Detect which cell encompasses the target text, then output its (x, y) center coordinate. 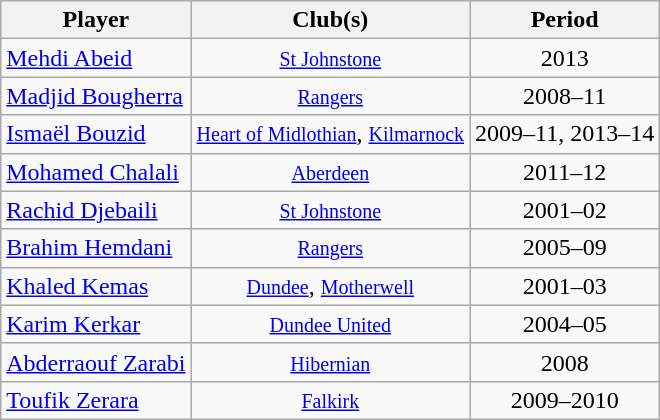
2008 (565, 362)
Dundee, Motherwell (330, 286)
Aberdeen (330, 172)
Toufik Zerara (96, 400)
Player (96, 20)
Mohamed Chalali (96, 172)
2001–03 (565, 286)
Heart of Midlothian, Kilmarnock (330, 134)
Rachid Djebaili (96, 210)
2013 (565, 58)
Madjid Bougherra (96, 96)
Period (565, 20)
Dundee United (330, 324)
Falkirk (330, 400)
2009–2010 (565, 400)
Hibernian (330, 362)
Mehdi Abeid (96, 58)
Abderraouf Zarabi (96, 362)
2008–11 (565, 96)
Ismaël Bouzid (96, 134)
Karim Kerkar (96, 324)
Brahim Hemdani (96, 248)
Khaled Kemas (96, 286)
2009–11, 2013–14 (565, 134)
2011–12 (565, 172)
Club(s) (330, 20)
2005–09 (565, 248)
2004–05 (565, 324)
2001–02 (565, 210)
